From the cell containing the given text, extract its center point as [x, y] coordinate. 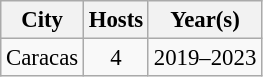
2019–2023 [204, 58]
Year(s) [204, 20]
Caracas [42, 58]
4 [116, 58]
Hosts [116, 20]
City [42, 20]
